Detect which cell encompasses the target text, then output its (x, y) center coordinate. 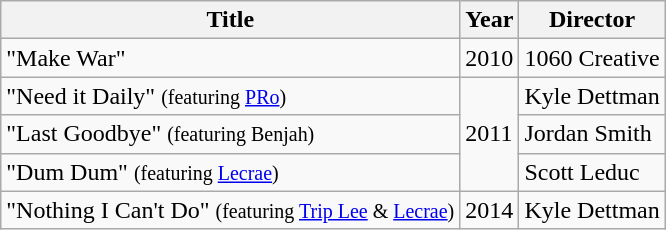
2014 (490, 210)
2010 (490, 58)
"Nothing I Can't Do" (featuring Trip Lee & Lecrae) (230, 210)
Jordan Smith (592, 134)
2011 (490, 134)
"Dum Dum" (featuring Lecrae) (230, 172)
Director (592, 20)
"Need it Daily" (featuring PRo) (230, 96)
1060 Creative (592, 58)
Year (490, 20)
"Last Goodbye" (featuring Benjah) (230, 134)
Scott Leduc (592, 172)
Title (230, 20)
"Make War" (230, 58)
